Determine the (x, y) coordinate at the center of the cell enclosing the given text.  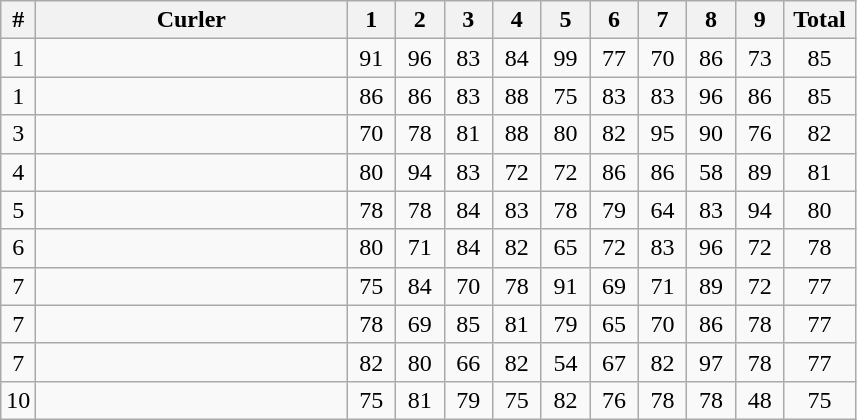
73 (760, 58)
54 (566, 362)
67 (614, 362)
9 (760, 20)
97 (712, 362)
# (18, 20)
90 (712, 134)
Total (820, 20)
48 (760, 400)
58 (712, 172)
2 (420, 20)
8 (712, 20)
10 (18, 400)
95 (662, 134)
99 (566, 58)
66 (468, 362)
Curler (192, 20)
64 (662, 210)
